Provide the [x, y] coordinate of the cell's center where the given text is located.  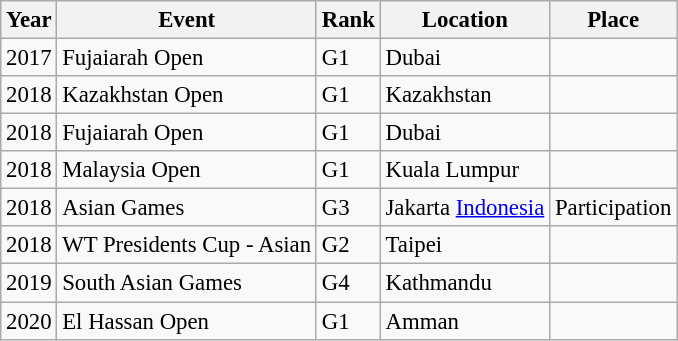
Amman [464, 321]
Participation [614, 208]
G4 [348, 283]
Jakarta Indonesia [464, 208]
Kathmandu [464, 283]
Asian Games [187, 208]
WT Presidents Cup - Asian [187, 245]
Kazakhstan [464, 95]
Location [464, 20]
Malaysia Open [187, 170]
2020 [29, 321]
South Asian Games [187, 283]
G2 [348, 245]
G3 [348, 208]
Kazakhstan Open [187, 95]
Event [187, 20]
Rank [348, 20]
Taipei [464, 245]
Place [614, 20]
El Hassan Open [187, 321]
2017 [29, 58]
2019 [29, 283]
Year [29, 20]
Kuala Lumpur [464, 170]
